Provide the [X, Y] coordinate of the cell's center where the given text is located.  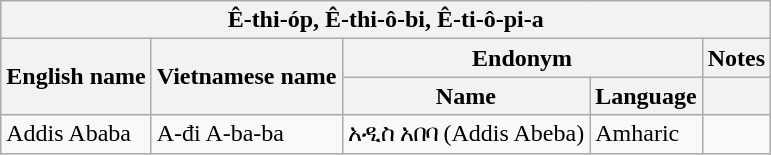
English name [76, 77]
Ê-thi-óp, Ê-thi-ô-bi, Ê-ti-ô-pi-a [386, 20]
Amharic [646, 134]
Name [466, 96]
Endonym [522, 58]
Vietnamese name [246, 77]
Notes [736, 58]
አዲስ አበባ (Addis Abeba) [466, 134]
Addis Ababa [76, 134]
A-đi A-ba-ba [246, 134]
Language [646, 96]
